Locate the cell with the specified text and output its (X, Y) center coordinate. 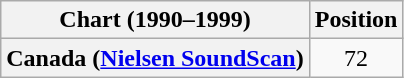
Canada (Nielsen SoundScan) (155, 58)
72 (356, 58)
Chart (1990–1999) (155, 20)
Position (356, 20)
